Locate the cell with the specified text and output its (X, Y) center coordinate. 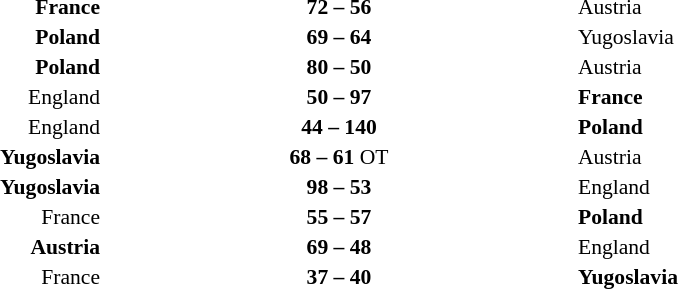
44 – 140 (339, 127)
69 – 48 (339, 247)
69 – 64 (339, 37)
80 – 50 (339, 67)
68 – 61 OT (339, 157)
50 – 97 (339, 97)
55 – 57 (339, 217)
98 – 53 (339, 187)
